Identify which cell holds the provided text, then report its (X, Y) central coordinate. 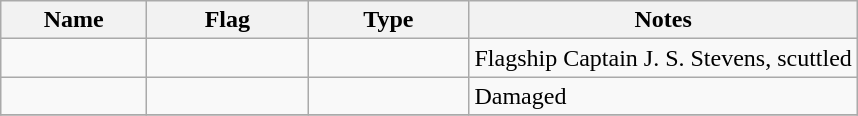
Name (74, 20)
Type (388, 20)
Notes (663, 20)
Damaged (663, 96)
Flagship Captain J. S. Stevens, scuttled (663, 58)
Flag (228, 20)
